Detect which cell encompasses the target text, then output its [X, Y] center coordinate. 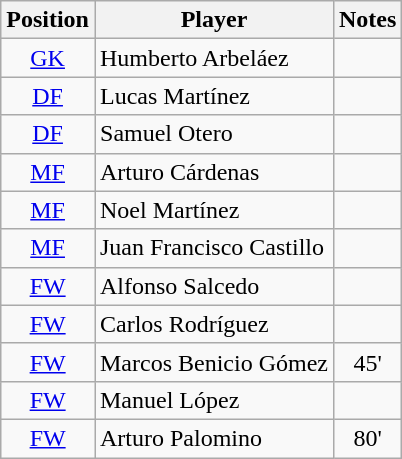
Arturo Palomino [214, 438]
Notes [367, 20]
Noel Martínez [214, 210]
Manuel López [214, 400]
Player [214, 20]
Arturo Cárdenas [214, 172]
GK [48, 58]
45' [367, 362]
Carlos Rodríguez [214, 324]
80' [367, 438]
Position [48, 20]
Juan Francisco Castillo [214, 248]
Lucas Martínez [214, 96]
Marcos Benicio Gómez [214, 362]
Humberto Arbeláez [214, 58]
Alfonso Salcedo [214, 286]
Samuel Otero [214, 134]
